Locate the cell with the specified text and output its [X, Y] center coordinate. 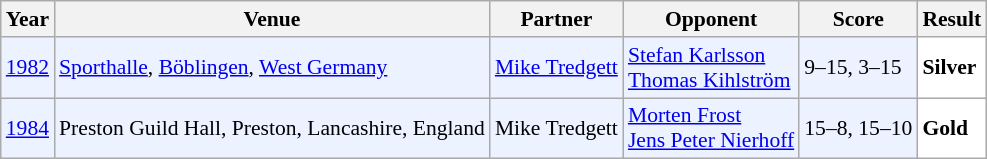
1984 [28, 128]
1982 [28, 68]
Year [28, 19]
Opponent [711, 19]
Morten Frost Jens Peter Nierhoff [711, 128]
Partner [556, 19]
9–15, 3–15 [858, 68]
Silver [952, 68]
Preston Guild Hall, Preston, Lancashire, England [272, 128]
Stefan Karlsson Thomas Kihlström [711, 68]
Sporthalle, Böblingen, West Germany [272, 68]
Gold [952, 128]
15–8, 15–10 [858, 128]
Venue [272, 19]
Result [952, 19]
Score [858, 19]
